Return the (x, y) coordinate for the center point of the cell that contains the specified text.  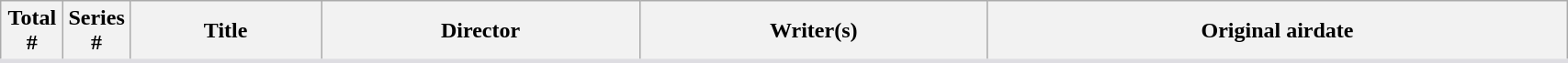
Director (480, 31)
Total# (32, 31)
Series# (96, 31)
Original airdate (1277, 31)
Writer(s) (814, 31)
Title (226, 31)
